For the text-containing cell, return its midpoint in [x, y] coordinate format. 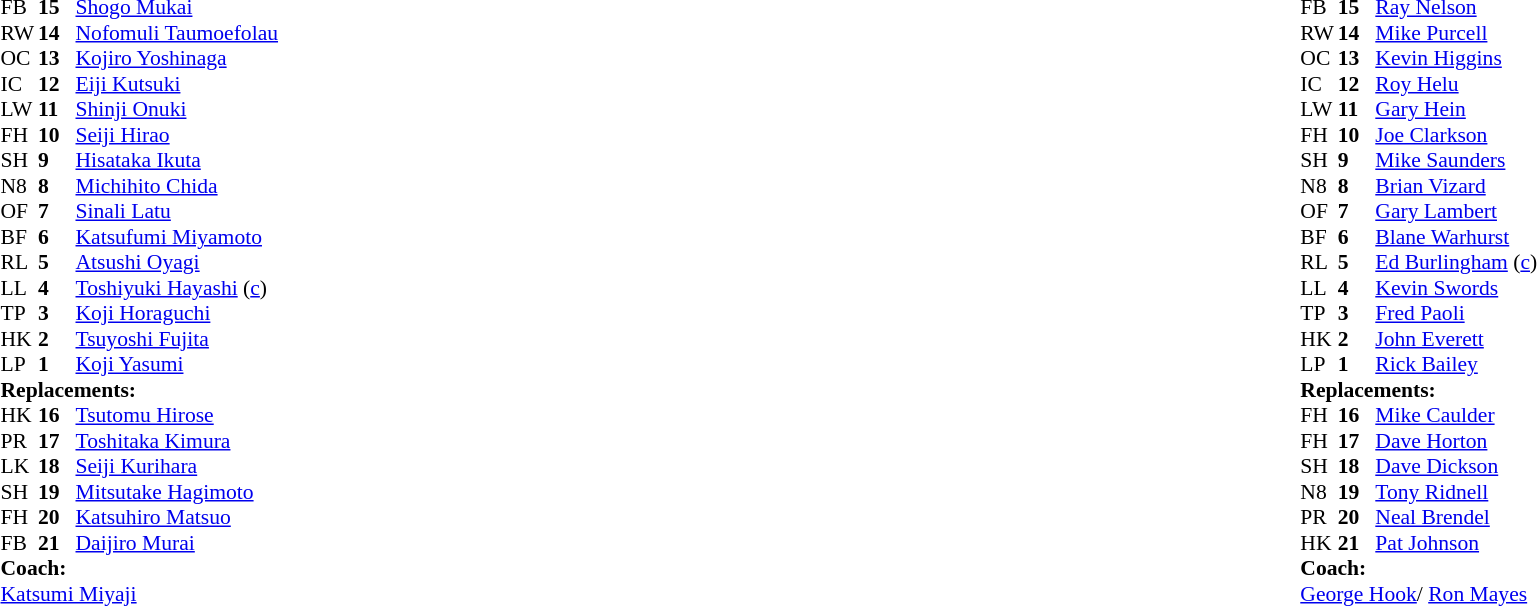
Mike Purcell [1456, 33]
Eiji Kutsuki [178, 84]
John Everett [1456, 339]
Kevin Higgins [1456, 59]
Katsuhiro Matsuo [178, 517]
Tsutomu Hirose [178, 415]
Roy Helu [1456, 84]
Neal Brendel [1456, 517]
Tony Ridnell [1456, 492]
Toshiyuki Hayashi (c) [178, 288]
Sinali Latu [178, 211]
Daijiro Murai [178, 543]
Mike Caulder [1456, 415]
Gary Hein [1456, 109]
FB [19, 543]
Rick Bailey [1456, 365]
Seiji Hirao [178, 135]
Seiji Kurihara [178, 467]
Tsuyoshi Fujita [178, 339]
Joe Clarkson [1456, 135]
Nofomuli Taumoefolau [178, 33]
Atsushi Oyagi [178, 263]
Koji Yasumi [178, 365]
Dave Dickson [1456, 467]
Dave Horton [1456, 441]
Pat Johnson [1456, 543]
Mitsutake Hagimoto [178, 492]
Toshitaka Kimura [178, 441]
Shinji Onuki [178, 109]
Kevin Swords [1456, 288]
Blane Warhurst [1456, 237]
Kojiro Yoshinaga [178, 59]
Michihito Chida [178, 186]
Mike Saunders [1456, 161]
Hisataka Ikuta [178, 161]
Katsufumi Miyamoto [178, 237]
Ed Burlingham (c) [1456, 263]
Fred Paoli [1456, 313]
Koji Horaguchi [178, 313]
Gary Lambert [1456, 211]
Brian Vizard [1456, 186]
LK [19, 467]
